Output the [x, y] coordinate of the center of the cell containing the given text.  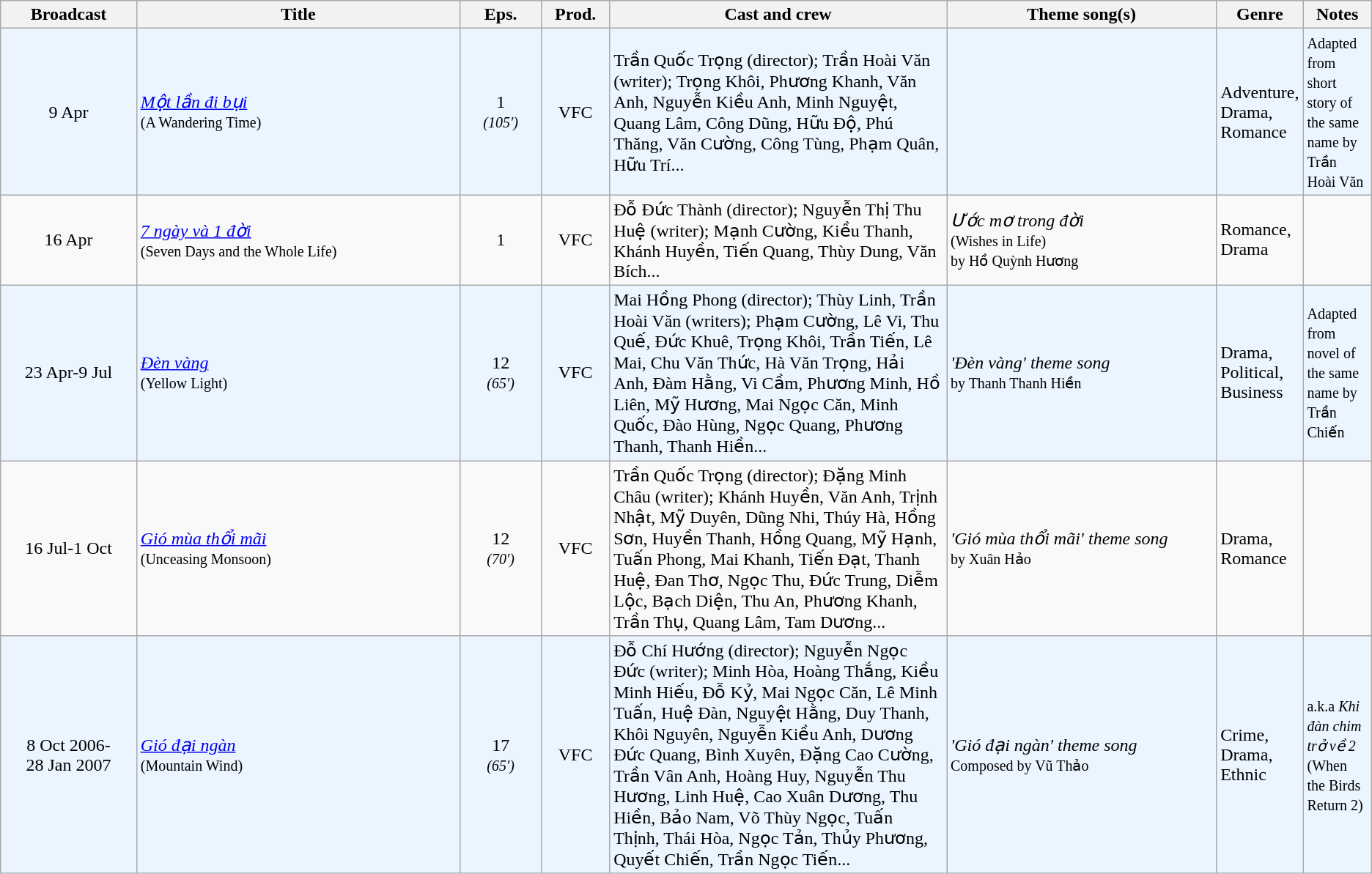
Adapted from short story of the same name by Trần Hoài Văn [1337, 111]
a.k.a Khi đàn chim trở về 2 (When the Birds Return 2) [1337, 755]
'Đèn vàng' theme song by Thanh Thanh Hiền [1082, 372]
'Gió mùa thổi mãi' theme song by Xuân Hảo [1082, 548]
Ước mơ trong đời(Wishes in Life)by Hồ Quỳnh Hương [1082, 240]
Drama, Political, Business [1260, 372]
'Gió đại ngàn' theme songComposed by Vũ Thảo [1082, 755]
Broadcast [69, 15]
Gió đại ngàn (Mountain Wind) [298, 755]
17(65′) [501, 755]
Crime, Drama, Ethnic [1260, 755]
8 Oct 2006-28 Jan 2007 [69, 755]
Eps. [501, 15]
Adventure, Drama, Romance [1260, 111]
Đỗ Đức Thành (director); Nguyễn Thị Thu Huệ (writer); Mạnh Cường, Kiều Thanh, Khánh Huyền, Tiến Quang, Thùy Dung, Văn Bích... [778, 240]
Adapted from novel of the same name by Trần Chiến [1337, 372]
23 Apr-9 Jul [69, 372]
1(105′) [501, 111]
Cast and crew [778, 15]
Gió mùa thổi mãi (Unceasing Monsoon) [298, 548]
16 Jul-1 Oct [69, 548]
Prod. [576, 15]
12(70′) [501, 548]
Đèn vàng (Yellow Light) [298, 372]
Drama, Romance [1260, 548]
Notes [1337, 15]
7 ngày và 1 đời (Seven Days and the Whole Life) [298, 240]
9 Apr [69, 111]
1 [501, 240]
Romance, Drama [1260, 240]
Title [298, 15]
16 Apr [69, 240]
Genre [1260, 15]
12(65′) [501, 372]
Một lần đi bụi (A Wandering Time) [298, 111]
Theme song(s) [1082, 15]
